Search for the cell housing the specified text and yield its [x, y] center coordinate. 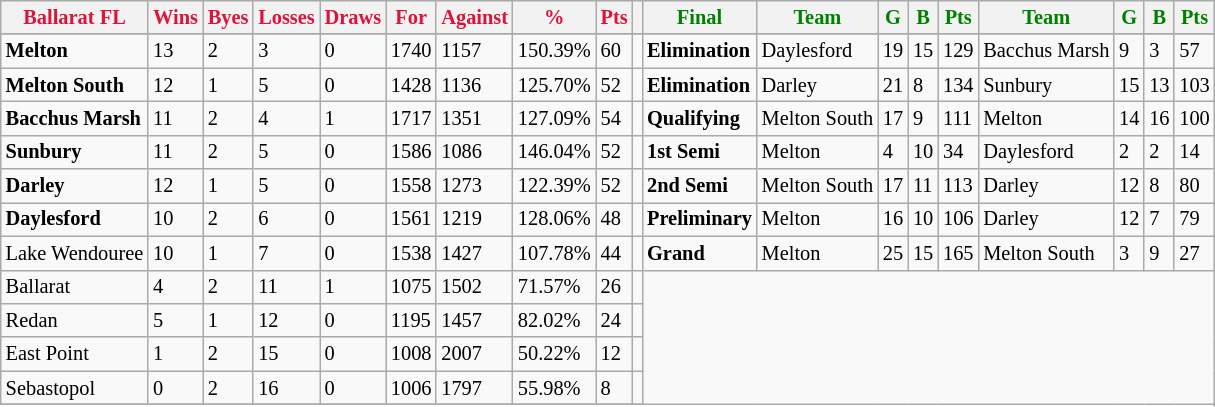
1219 [474, 219]
Final [700, 17]
East Point [74, 354]
106 [958, 219]
150.39% [554, 51]
57 [1194, 51]
For [411, 17]
1561 [411, 219]
50.22% [554, 354]
2nd Semi [700, 186]
1538 [411, 253]
27 [1194, 253]
60 [614, 51]
Qualifying [700, 118]
54 [614, 118]
48 [614, 219]
Ballarat [74, 287]
82.02% [554, 320]
Grand [700, 253]
1351 [474, 118]
6 [286, 219]
Byes [228, 17]
44 [614, 253]
19 [893, 51]
1427 [474, 253]
129 [958, 51]
1006 [411, 388]
1075 [411, 287]
71.57% [554, 287]
Ballarat FL [74, 17]
1195 [411, 320]
34 [958, 152]
1st Semi [700, 152]
Preliminary [700, 219]
122.39% [554, 186]
128.06% [554, 219]
146.04% [554, 152]
103 [1194, 85]
1502 [474, 287]
Wins [176, 17]
79 [1194, 219]
55.98% [554, 388]
Sebastopol [74, 388]
26 [614, 287]
80 [1194, 186]
% [554, 17]
113 [958, 186]
Redan [74, 320]
1457 [474, 320]
1157 [474, 51]
1008 [411, 354]
2007 [474, 354]
24 [614, 320]
1797 [474, 388]
1428 [411, 85]
107.78% [554, 253]
1273 [474, 186]
111 [958, 118]
1740 [411, 51]
100 [1194, 118]
Against [474, 17]
1086 [474, 152]
165 [958, 253]
21 [893, 85]
127.09% [554, 118]
1558 [411, 186]
25 [893, 253]
Lake Wendouree [74, 253]
Losses [286, 17]
134 [958, 85]
Draws [353, 17]
1717 [411, 118]
1586 [411, 152]
1136 [474, 85]
125.70% [554, 85]
